Locate the cell with the specified text and output its [x, y] center coordinate. 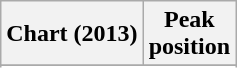
Peak position [189, 34]
Chart (2013) [72, 34]
